Detect which cell encompasses the target text, then output its (x, y) center coordinate. 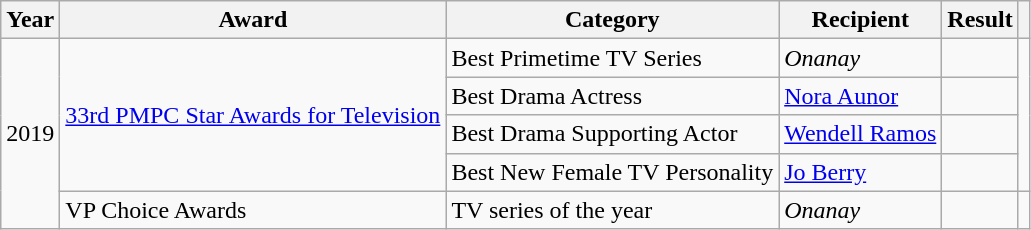
Wendell Ramos (860, 134)
Recipient (860, 20)
TV series of the year (612, 210)
2019 (30, 134)
33rd PMPC Star Awards for Television (253, 115)
Best Drama Supporting Actor (612, 134)
Award (253, 20)
Nora Aunor (860, 96)
Jo Berry (860, 172)
Best New Female TV Personality (612, 172)
Best Primetime TV Series (612, 58)
Result (980, 20)
Year (30, 20)
VP Choice Awards (253, 210)
Best Drama Actress (612, 96)
Category (612, 20)
